For the text-containing cell, return its midpoint in [X, Y] coordinate format. 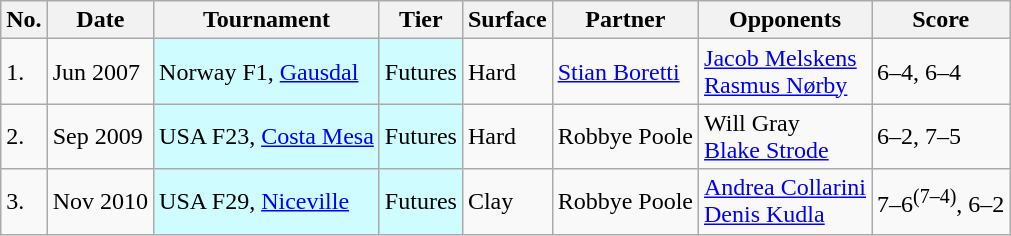
Sep 2009 [100, 136]
Will Gray Blake Strode [786, 136]
Opponents [786, 20]
Jacob Melskens Rasmus Nørby [786, 72]
Tier [420, 20]
Date [100, 20]
6–4, 6–4 [941, 72]
1. [24, 72]
6–2, 7–5 [941, 136]
No. [24, 20]
Score [941, 20]
Partner [625, 20]
3. [24, 202]
USA F29, Niceville [267, 202]
7–6(7–4), 6–2 [941, 202]
Clay [507, 202]
Andrea Collarini Denis Kudla [786, 202]
Stian Boretti [625, 72]
Tournament [267, 20]
USA F23, Costa Mesa [267, 136]
Surface [507, 20]
Jun 2007 [100, 72]
Norway F1, Gausdal [267, 72]
2. [24, 136]
Nov 2010 [100, 202]
